Pinpoint the cell where the given text exists, returning its (x, y) midpoint coordinate. 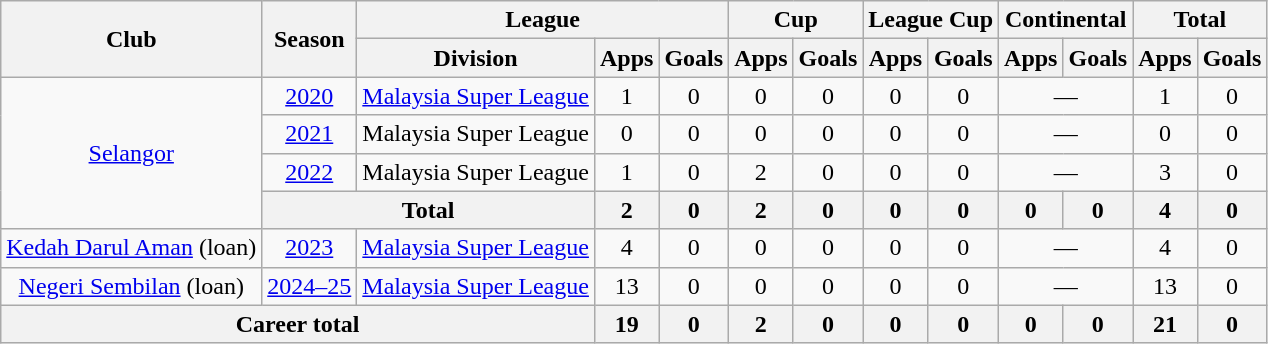
Club (132, 39)
2023 (310, 248)
Kedah Darul Aman (loan) (132, 248)
League (543, 20)
19 (626, 324)
Continental (1066, 20)
3 (1165, 172)
Career total (298, 324)
Selangor (132, 153)
Negeri Sembilan (loan) (132, 286)
League Cup (931, 20)
Cup (796, 20)
Division (476, 58)
2024–25 (310, 286)
21 (1165, 324)
Season (310, 39)
2020 (310, 96)
2022 (310, 172)
2021 (310, 134)
